Find where the given text appears and provide that cell's center as [X, Y] coordinate. 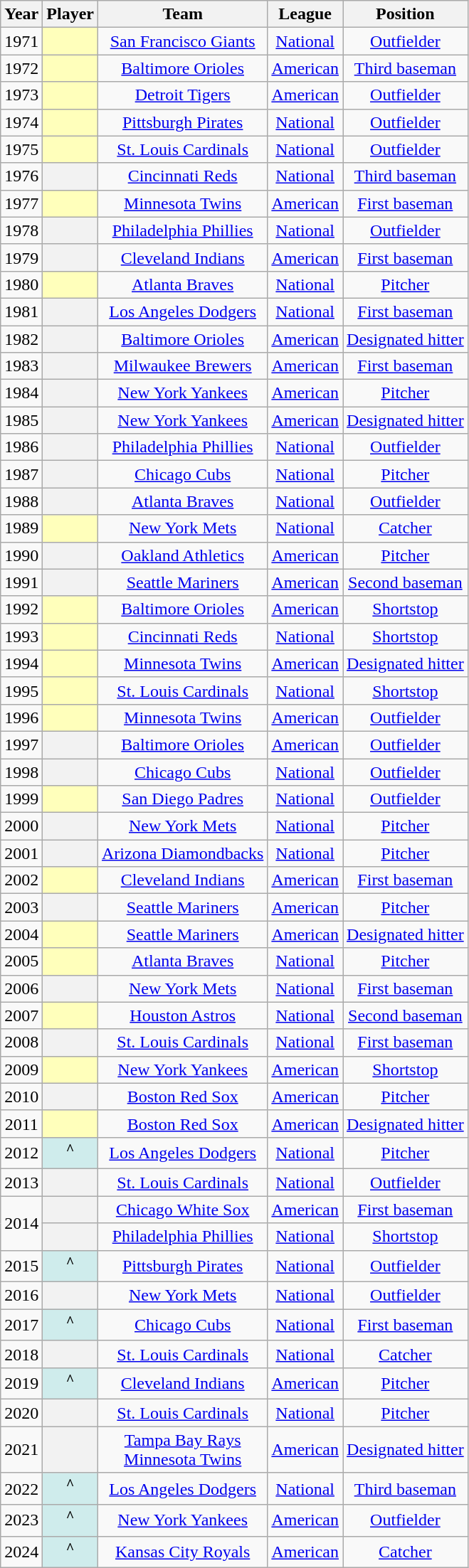
2018 [21, 1354]
1981 [21, 311]
2008 [21, 1042]
2023 [21, 1520]
Position [406, 14]
1995 [21, 690]
1986 [21, 447]
1974 [21, 122]
1987 [21, 474]
1991 [21, 582]
2024 [21, 1552]
1971 [21, 41]
1988 [21, 501]
1972 [21, 68]
2014 [21, 1223]
2013 [21, 1183]
1992 [21, 609]
1994 [21, 663]
1975 [21, 149]
Tampa Bay RaysMinnesota Twins [183, 1449]
Arizona Diamondbacks [183, 853]
1993 [21, 636]
Year [21, 14]
1976 [21, 176]
Chicago White Sox [183, 1210]
1998 [21, 772]
San Diego Padres [183, 799]
1977 [21, 203]
2002 [21, 880]
2021 [21, 1449]
Milwaukee Brewers [183, 366]
Oakland Athletics [183, 555]
2004 [21, 934]
2001 [21, 853]
San Francisco Giants [183, 41]
1989 [21, 528]
2006 [21, 988]
2007 [21, 1015]
1985 [21, 420]
Detroit Tigers [183, 95]
Team [183, 14]
1983 [21, 366]
Houston Astros [183, 1015]
2017 [21, 1326]
2009 [21, 1070]
1990 [21, 555]
2016 [21, 1296]
2005 [21, 961]
2012 [21, 1153]
1999 [21, 799]
2010 [21, 1097]
1979 [21, 257]
1980 [21, 284]
1973 [21, 95]
1996 [21, 718]
2011 [21, 1124]
2020 [21, 1413]
1984 [21, 393]
2022 [21, 1489]
2015 [21, 1266]
2019 [21, 1384]
1982 [21, 339]
League [305, 14]
2000 [21, 826]
1978 [21, 230]
1997 [21, 745]
Player [70, 14]
Kansas City Royals [183, 1552]
2003 [21, 907]
